For the text-containing cell, return its midpoint in [x, y] coordinate format. 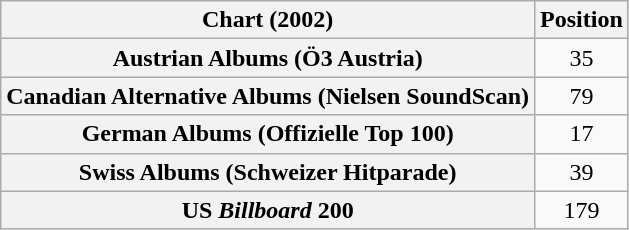
39 [582, 172]
79 [582, 96]
17 [582, 134]
179 [582, 210]
Position [582, 20]
Chart (2002) [268, 20]
35 [582, 58]
Austrian Albums (Ö3 Austria) [268, 58]
Swiss Albums (Schweizer Hitparade) [268, 172]
German Albums (Offizielle Top 100) [268, 134]
US Billboard 200 [268, 210]
Canadian Alternative Albums (Nielsen SoundScan) [268, 96]
